Output the [X, Y] coordinate of the center of the cell containing the given text.  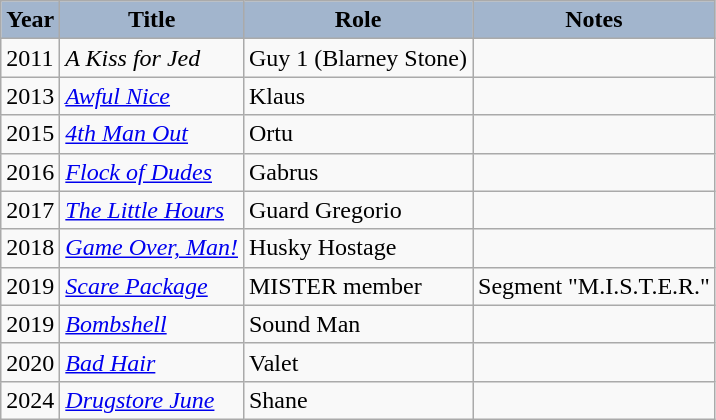
Segment "M.I.S.T.E.R." [594, 286]
2017 [30, 210]
Klaus [358, 96]
Drugstore June [152, 400]
4th Man Out [152, 134]
Notes [594, 20]
MISTER member [358, 286]
Year [30, 20]
2018 [30, 248]
Valet [358, 362]
Husky Hostage [358, 248]
2024 [30, 400]
Shane [358, 400]
The Little Hours [152, 210]
2020 [30, 362]
2016 [30, 172]
Gabrus [358, 172]
Scare Package [152, 286]
Bombshell [152, 324]
Guard Gregorio [358, 210]
Sound Man [358, 324]
Awful Nice [152, 96]
Guy 1 (Blarney Stone) [358, 58]
Flock of Dudes [152, 172]
Game Over, Man! [152, 248]
A Kiss for Jed [152, 58]
2015 [30, 134]
2013 [30, 96]
Bad Hair [152, 362]
Ortu [358, 134]
Title [152, 20]
Role [358, 20]
2011 [30, 58]
